Search for the cell housing the specified text and yield its (x, y) center coordinate. 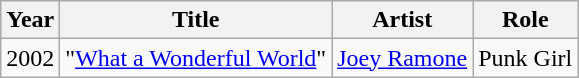
Title (196, 20)
Punk Girl (526, 58)
"What a Wonderful World" (196, 58)
2002 (30, 58)
Year (30, 20)
Role (526, 20)
Joey Ramone (402, 58)
Artist (402, 20)
